From the cell containing the given text, extract its center point as [x, y] coordinate. 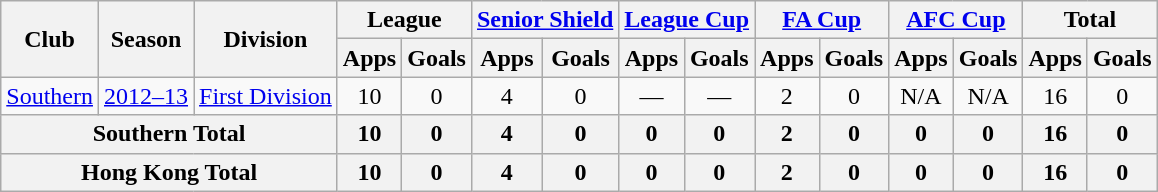
Club [50, 39]
2012–13 [146, 96]
Southern Total [170, 134]
Hong Kong Total [170, 172]
AFC Cup [956, 20]
League Cup [687, 20]
Senior Shield [544, 20]
FA Cup [822, 20]
Total [1090, 20]
Southern [50, 96]
Division [266, 39]
First Division [266, 96]
Season [146, 39]
League [404, 20]
